Output the (X, Y) coordinate of the center of the cell containing the given text.  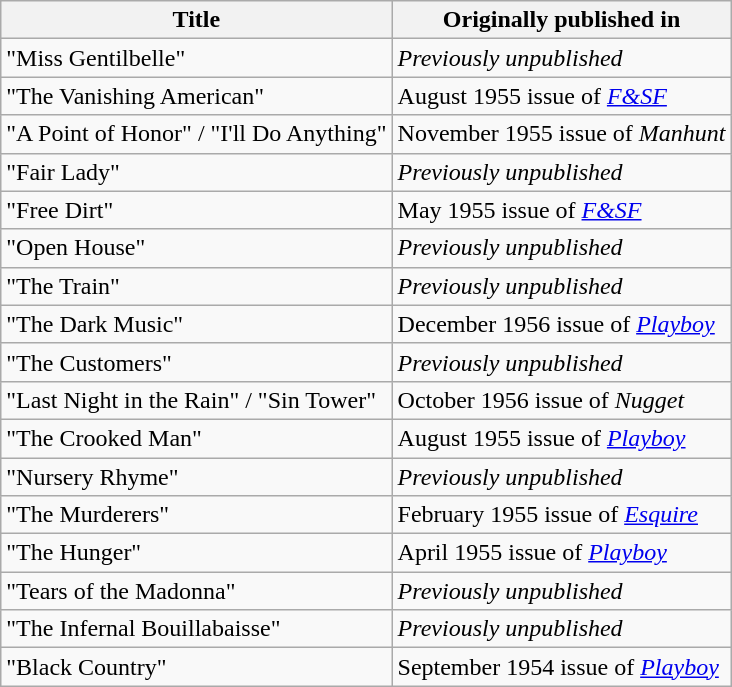
February 1955 issue of Esquire (562, 515)
"Tears of the Madonna" (196, 591)
April 1955 issue of Playboy (562, 553)
"The Hunger" (196, 553)
"The Infernal Bouillabaisse" (196, 629)
"The Crooked Man" (196, 438)
"The Vanishing American" (196, 96)
Title (196, 20)
"Miss Gentilbelle" (196, 58)
Originally published in (562, 20)
"A Point of Honor" / "I'll Do Anything" (196, 134)
"The Dark Music" (196, 324)
"The Train" (196, 286)
"Last Night in the Rain" / "Sin Tower" (196, 400)
"Open House" (196, 248)
"Nursery Rhyme" (196, 477)
November 1955 issue of Manhunt (562, 134)
"The Murderers" (196, 515)
"Black Country" (196, 667)
May 1955 issue of F&SF (562, 210)
October 1956 issue of Nugget (562, 400)
"Fair Lady" (196, 172)
"The Customers" (196, 362)
September 1954 issue of Playboy (562, 667)
August 1955 issue of F&SF (562, 96)
"Free Dirt" (196, 210)
August 1955 issue of Playboy (562, 438)
December 1956 issue of Playboy (562, 324)
